Extract the (X, Y) coordinate from the center of the cell holding the provided text.  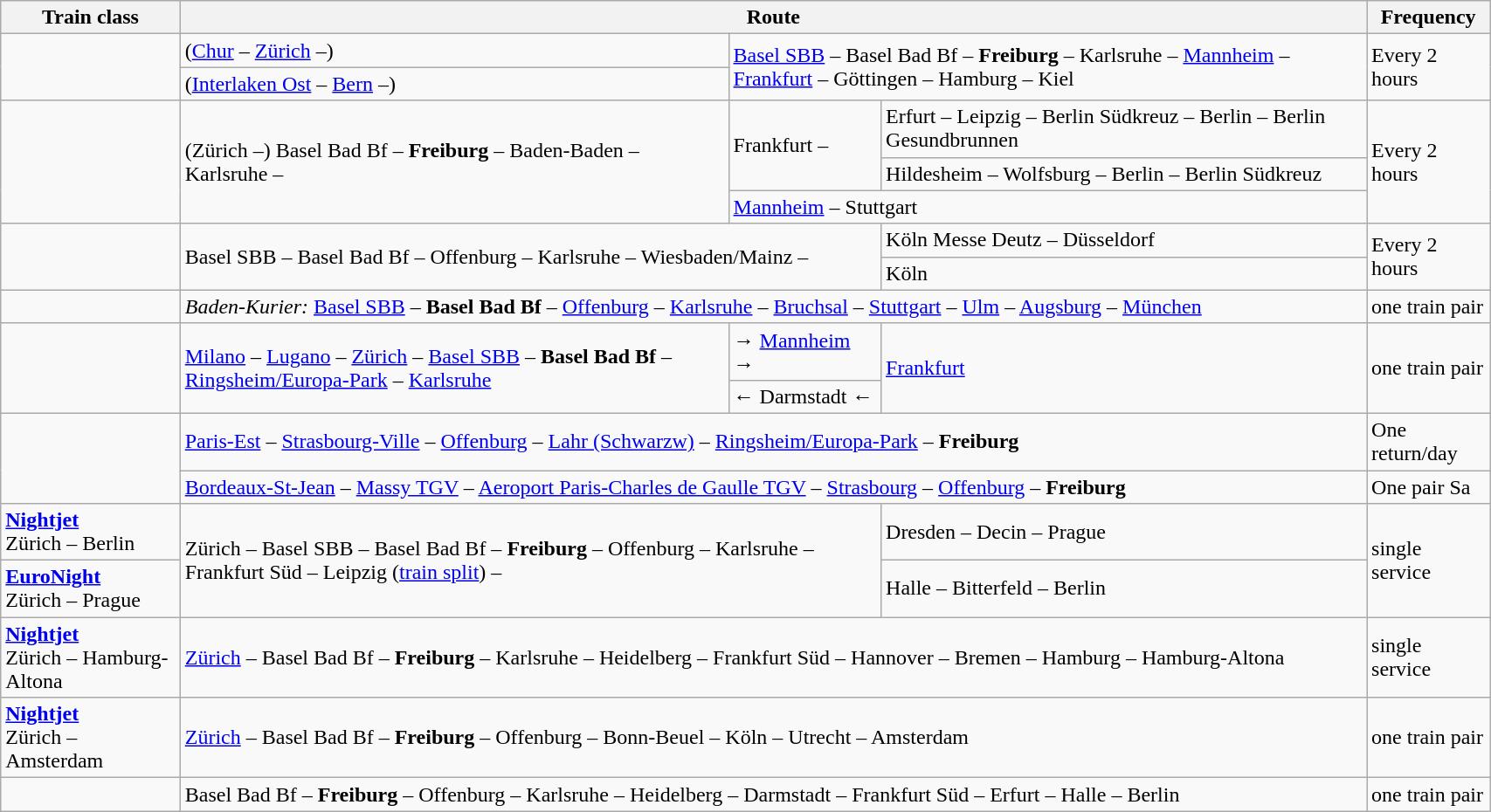
→ Mannheim → (804, 351)
NightjetZürich – Hamburg-Altona (91, 657)
Basel Bad Bf – Freiburg – Offenburg – Karlsruhe – Heidelberg – Darmstadt – Frankfurt Süd – Erfurt – Halle – Berlin (773, 795)
Köln (1124, 273)
Bordeaux-St-Jean – Massy TGV – Aeroport Paris-Charles de Gaulle TGV – Strasbourg – Offenburg – Freiburg (773, 486)
Zürich – Basel Bad Bf – Freiburg – Offenburg – Bonn-Beuel – Köln – Utrecht – Amsterdam (773, 738)
Köln Messe Deutz – Düsseldorf (1124, 240)
Train class (91, 17)
Hildesheim – Wolfsburg – Berlin – Berlin Südkreuz (1124, 174)
One pair Sa (1429, 486)
Zürich – Basel Bad Bf – Freiburg – Karlsruhe – Heidelberg – Frankfurt Süd – Hannover – Bremen – Hamburg – Hamburg-Altona (773, 657)
Frequency (1429, 17)
Milano – Lugano – Zürich – Basel SBB – Basel Bad Bf – Ringsheim/Europa-Park – Karlsruhe (454, 368)
Basel SBB – Basel Bad Bf – Freiburg – Karlsruhe – Mannheim – Frankfurt – Göttingen – Hamburg – Kiel (1048, 67)
Basel SBB – Basel Bad Bf – Offenburg – Karlsruhe – Wiesbaden/Mainz – (530, 257)
Frankfurt (1124, 368)
Frankfurt – (804, 145)
(Interlaken Ost – Bern –) (454, 84)
Route (773, 17)
(Zürich –) Basel Bad Bf – Freiburg – Baden-Baden – Karlsruhe – (454, 162)
Zürich – Basel SBB – Basel Bad Bf – Freiburg – Offenburg – Karlsruhe – Frankfurt Süd – Leipzig (train split) – (530, 561)
Mannheim – Stuttgart (1048, 207)
NightjetZürich – Amsterdam (91, 738)
EuroNightZürich – Prague (91, 588)
(Chur – Zürich –) (454, 51)
Baden-Kurier: Basel SBB – Basel Bad Bf – Offenburg – Karlsruhe – Bruchsal – Stuttgart – Ulm – Augsburg – München (773, 306)
Halle – Bitterfeld – Berlin (1124, 588)
Paris-Est – Strasbourg-Ville – Offenburg – Lahr (Schwarzw) – Ringsheim/Europa-Park – Freiburg (773, 442)
One return/day (1429, 442)
← Darmstadt ← (804, 396)
Dresden – Decin – Prague (1124, 533)
NightjetZürich – Berlin (91, 533)
Erfurt – Leipzig – Berlin Südkreuz – Berlin – Berlin Gesundbrunnen (1124, 129)
